Output the [x, y] coordinate of the center of the cell containing the given text.  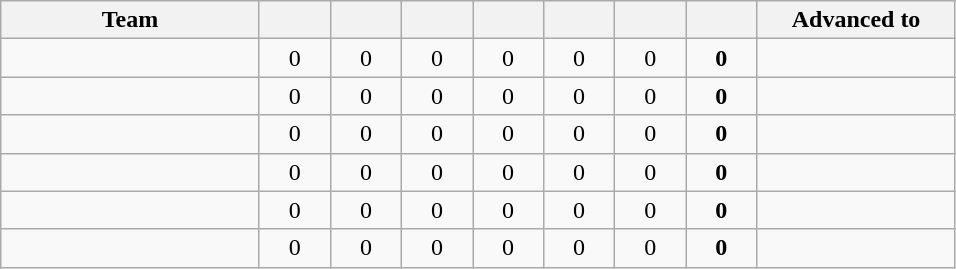
Team [130, 20]
Advanced to [856, 20]
